Return the (X, Y) coordinate for the center point of the cell that contains the specified text.  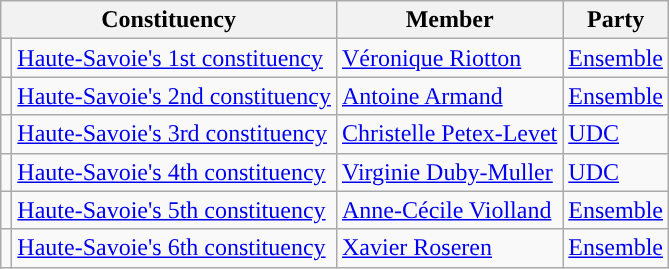
Christelle Petex-Levet (449, 134)
Virginie Duby-Muller (449, 172)
Haute-Savoie's 1st constituency (174, 58)
Haute-Savoie's 4th constituency (174, 172)
Haute-Savoie's 5th constituency (174, 210)
Party (616, 20)
Haute-Savoie's 6th constituency (174, 248)
Haute-Savoie's 2nd constituency (174, 96)
Member (449, 20)
Anne-Cécile Violland (449, 210)
Xavier Roseren (449, 248)
Antoine Armand (449, 96)
Constituency (169, 20)
Véronique Riotton (449, 58)
Haute-Savoie's 3rd constituency (174, 134)
